Output the (X, Y) coordinate of the center of the cell containing the given text.  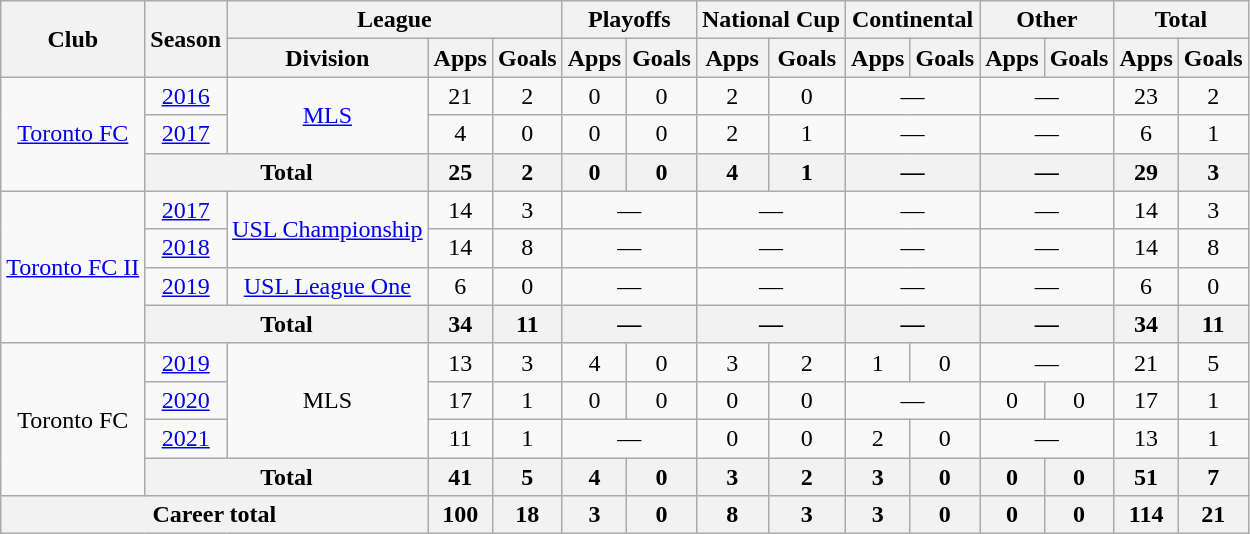
USL Championship (328, 229)
2020 (186, 400)
Career total (214, 515)
USL League One (328, 286)
25 (460, 172)
2016 (186, 96)
League (395, 20)
Continental (913, 20)
Other (1047, 20)
23 (1146, 96)
Season (186, 39)
Playoffs (629, 20)
2021 (186, 438)
National Cup (770, 20)
Division (328, 58)
100 (460, 515)
29 (1146, 172)
Toronto FC II (73, 267)
18 (527, 515)
51 (1146, 477)
114 (1146, 515)
41 (460, 477)
2018 (186, 248)
Club (73, 39)
7 (1213, 477)
